Find where the given text appears and provide that cell's center as [x, y] coordinate. 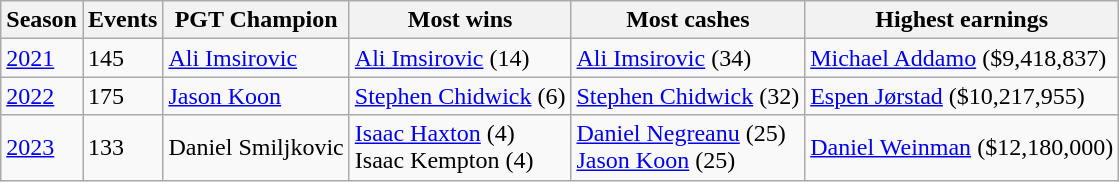
PGT Champion [256, 20]
Michael Addamo ($9,418,837) [962, 58]
133 [122, 148]
Highest earnings [962, 20]
Daniel Weinman ($12,180,000) [962, 148]
2023 [42, 148]
Ali Imsirovic (14) [460, 58]
Events [122, 20]
2022 [42, 96]
Most wins [460, 20]
Daniel Negreanu (25) Jason Koon (25) [688, 148]
Ali Imsirovic [256, 58]
Daniel Smiljkovic [256, 148]
Isaac Haxton (4) Isaac Kempton (4) [460, 148]
Most cashes [688, 20]
Espen Jørstad ($10,217,955) [962, 96]
2021 [42, 58]
Jason Koon [256, 96]
175 [122, 96]
Ali Imsirovic (34) [688, 58]
Season [42, 20]
Stephen Chidwick (6) [460, 96]
145 [122, 58]
Stephen Chidwick (32) [688, 96]
